Find where the given text appears and provide that cell's center as (x, y) coordinate. 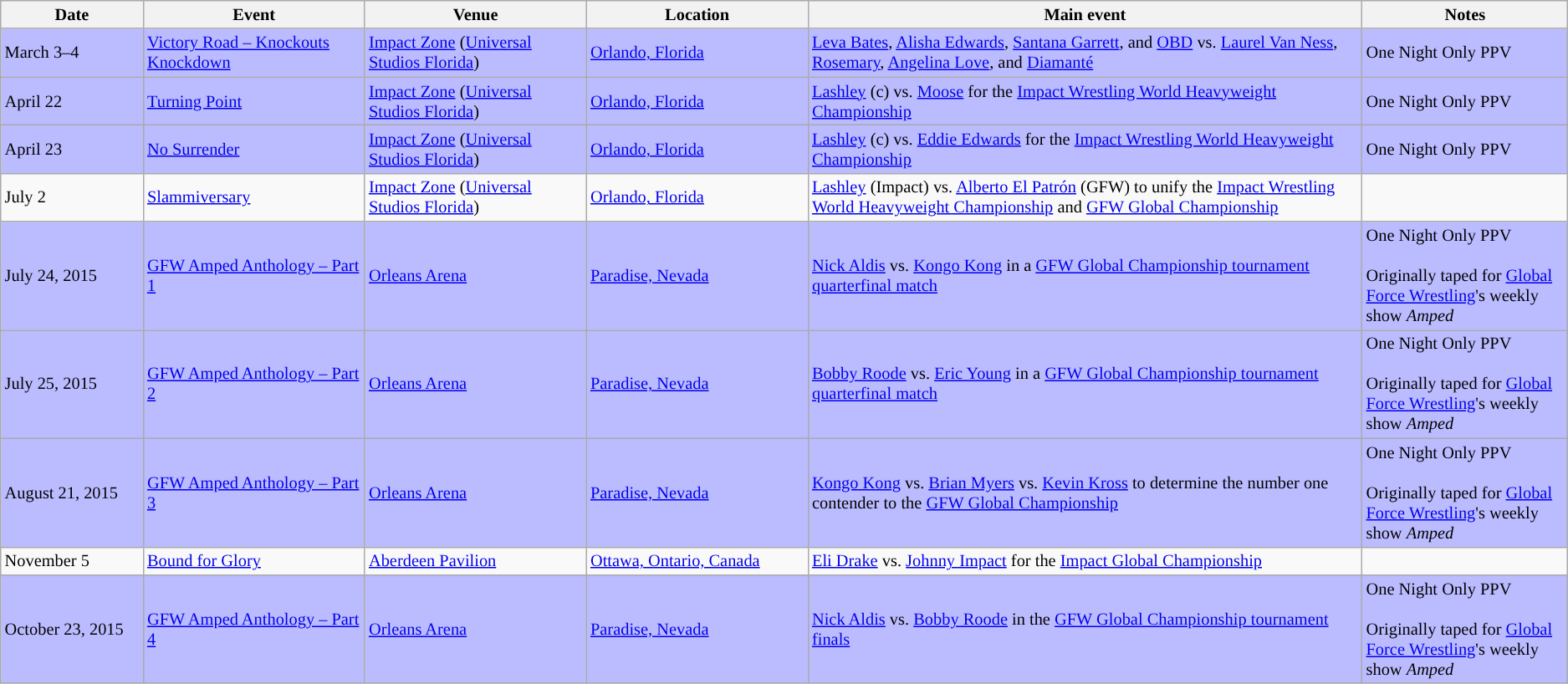
Victory Road – Knockouts Knockdown (254, 53)
Bobby Roode vs. Eric Young in a GFW Global Championship tournament quarterfinal match (1085, 384)
Slammiversary (254, 197)
August 21, 2015 (72, 493)
July 25, 2015 (72, 384)
Lashley (c) vs. Moose for the Impact Wrestling World Heavyweight Championship (1085, 101)
Lashley (c) vs. Eddie Edwards for the Impact Wrestling World Heavyweight Championship (1085, 149)
Ottawa, Ontario, Canada (697, 561)
Main event (1085, 14)
GFW Amped Anthology – Part 1 (254, 276)
Bound for Glory (254, 561)
Nick Aldis vs. Bobby Roode in the GFW Global Championship tournament finals (1085, 629)
Kongo Kong vs. Brian Myers vs. Kevin Kross to determine the number one contender to the GFW Global Championship (1085, 493)
No Surrender (254, 149)
April 22 (72, 101)
Turning Point (254, 101)
Notes (1465, 14)
Location (697, 14)
October 23, 2015 (72, 629)
March 3–4 (72, 53)
Nick Aldis vs. Kongo Kong in a GFW Global Championship tournament quarterfinal match (1085, 276)
Eli Drake vs. Johnny Impact for the Impact Global Championship (1085, 561)
Date (72, 14)
Event (254, 14)
Lashley (Impact) vs. Alberto El Patrón (GFW) to unify the Impact Wrestling World Heavyweight Championship and GFW Global Championship (1085, 197)
GFW Amped Anthology – Part 4 (254, 629)
November 5 (72, 561)
July 2 (72, 197)
July 24, 2015 (72, 276)
GFW Amped Anthology – Part 3 (254, 493)
GFW Amped Anthology – Part 2 (254, 384)
Leva Bates, Alisha Edwards, Santana Garrett, and OBD vs. Laurel Van Ness, Rosemary, Angelina Love, and Diamanté (1085, 53)
April 23 (72, 149)
Venue (475, 14)
Aberdeen Pavilion (475, 561)
